Extract the (X, Y) coordinate from the center of the cell holding the provided text.  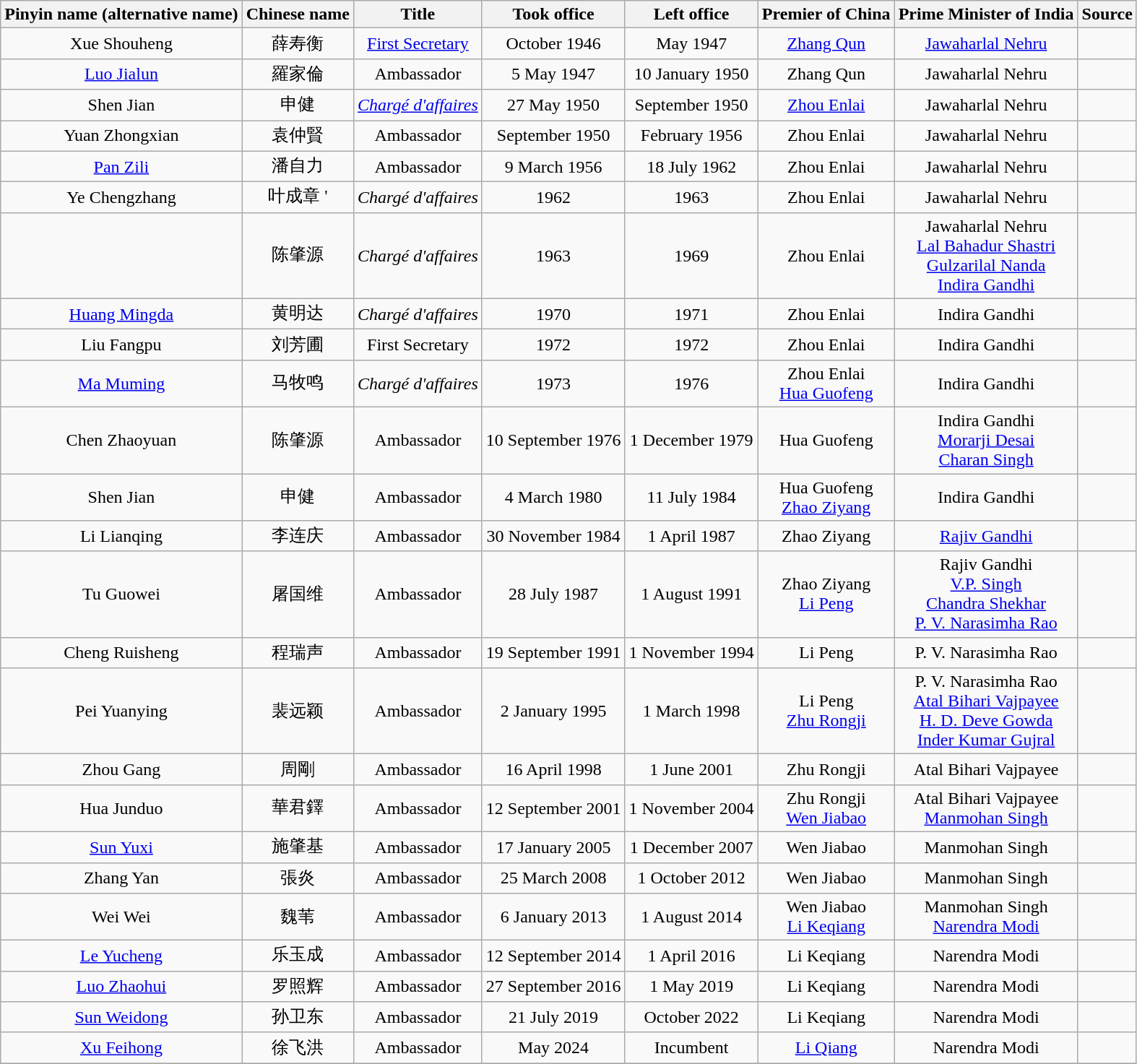
October 1946 (553, 43)
1 August 2014 (691, 917)
Hua Guofeng (826, 440)
12 September 2014 (553, 956)
25 March 2008 (553, 878)
1 April 1987 (691, 536)
Zhang Yan (121, 878)
刘芳圃 (298, 345)
薛寿衡 (298, 43)
Cheng Ruisheng (121, 653)
Zhu Rongji (826, 770)
May 1947 (691, 43)
1969 (691, 256)
P. V. Narasimha Rao (986, 653)
19 September 1991 (553, 653)
27 May 1950 (553, 105)
October 2022 (691, 1017)
1 June 2001 (691, 770)
Sun Yuxi (121, 847)
1 November 2004 (691, 808)
袁仲賢 (298, 136)
1962 (553, 198)
施肇基 (298, 847)
徐飞洪 (298, 1047)
P. V. Narasimha RaoAtal Bihari VajpayeeH. D. Deve GowdaInder Kumar Gujral (986, 711)
魏苇 (298, 917)
乐玉成 (298, 956)
潘自力 (298, 166)
1 August 1991 (691, 594)
Chen Zhaoyuan (121, 440)
華君鐸 (298, 808)
Wen JiabaoLi Keqiang (826, 917)
1 April 2016 (691, 956)
1971 (691, 313)
28 July 1987 (553, 594)
4 March 1980 (553, 497)
Pei Yuanying (121, 711)
Ye Chengzhang (121, 198)
程瑞声 (298, 653)
February 1956 (691, 136)
11 July 1984 (691, 497)
Zhao ZiyangLi Peng (826, 594)
Huang Mingda (121, 313)
周剛 (298, 770)
Luo Zhaohui (121, 987)
Rajiv GandhiV.P. SinghChandra ShekharP. V. Narasimha Rao (986, 594)
Wei Wei (121, 917)
27 September 2016 (553, 987)
Title (418, 14)
1 May 2019 (691, 987)
Ma Muming (121, 383)
2 January 1995 (553, 711)
10 September 1976 (553, 440)
屠国维 (298, 594)
裴远颖 (298, 711)
Zhou EnlaiHua Guofeng (826, 383)
Pan Zili (121, 166)
1976 (691, 383)
Hua GuofengZhao Ziyang (826, 497)
9 March 1956 (553, 166)
Source (1107, 14)
Zhu RongjiWen Jiabao (826, 808)
5 May 1947 (553, 74)
21 July 2019 (553, 1017)
Incumbent (691, 1047)
Luo Jialun (121, 74)
1973 (553, 383)
Li Qiang (826, 1047)
30 November 1984 (553, 536)
Prime Minister of India (986, 14)
马牧鸣 (298, 383)
Atal Bihari VajpayeeManmohan Singh (986, 808)
10 January 1950 (691, 74)
羅家倫 (298, 74)
Yuan Zhongxian (121, 136)
1 March 1998 (691, 711)
May 2024 (553, 1047)
1 November 1994 (691, 653)
12 September 2001 (553, 808)
16 April 1998 (553, 770)
黄明达 (298, 313)
Xue Shouheng (121, 43)
Sun Weidong (121, 1017)
Manmohan SinghNarendra Modi (986, 917)
李连庆 (298, 536)
17 January 2005 (553, 847)
張炎 (298, 878)
Rajiv Gandhi (986, 536)
Le Yucheng (121, 956)
1 December 1979 (691, 440)
18 July 1962 (691, 166)
Atal Bihari Vajpayee (986, 770)
6 January 2013 (553, 917)
Zhao Ziyang (826, 536)
叶成章 ' (298, 198)
Chinese name (298, 14)
1970 (553, 313)
Jawaharlal NehruLal Bahadur ShastriGulzarilal NandaIndira Gandhi (986, 256)
Xu Feihong (121, 1047)
Hua Junduo (121, 808)
1 October 2012 (691, 878)
1 December 2007 (691, 847)
Took office (553, 14)
Li Peng (826, 653)
Liu Fangpu (121, 345)
孙卫东 (298, 1017)
Pinyin name (alternative name) (121, 14)
罗照辉 (298, 987)
Indira GandhiMorarji DesaiCharan Singh (986, 440)
Tu Guowei (121, 594)
Zhou Gang (121, 770)
Left office (691, 14)
Premier of China (826, 14)
Li PengZhu Rongji (826, 711)
Li Lianqing (121, 536)
